Find where the given text appears and provide that cell's center as [X, Y] coordinate. 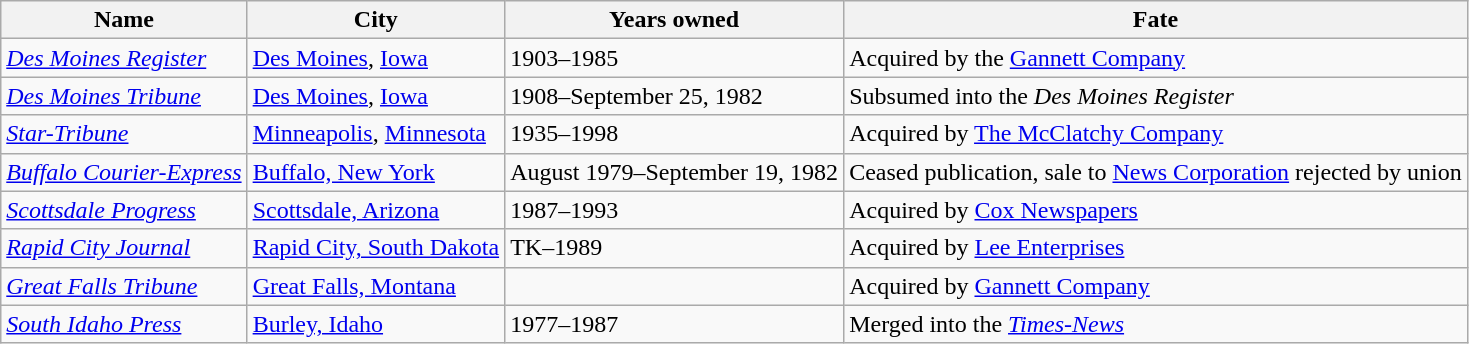
Scottsdale Progress [124, 210]
Rapid City, South Dakota [376, 248]
Buffalo, New York [376, 172]
Star-Tribune [124, 134]
1935–1998 [674, 134]
Minneapolis, Minnesota [376, 134]
1987–1993 [674, 210]
Name [124, 20]
1908–September 25, 1982 [674, 96]
August 1979–September 19, 1982 [674, 172]
Acquired by The McClatchy Company [1156, 134]
Fate [1156, 20]
Subsumed into the Des Moines Register [1156, 96]
Acquired by the Gannett Company [1156, 58]
Acquired by Lee Enterprises [1156, 248]
Scottsdale, Arizona [376, 210]
Buffalo Courier-Express [124, 172]
1977–1987 [674, 324]
Rapid City Journal [124, 248]
South Idaho Press [124, 324]
Great Falls Tribune [124, 286]
Des Moines Tribune [124, 96]
Acquired by Gannett Company [1156, 286]
City [376, 20]
Years owned [674, 20]
Ceased publication, sale to News Corporation rejected by union [1156, 172]
Acquired by Cox Newspapers [1156, 210]
TK–1989 [674, 248]
Burley, Idaho [376, 324]
Merged into the Times-News [1156, 324]
Great Falls, Montana [376, 286]
1903–1985 [674, 58]
Des Moines Register [124, 58]
